From the cell containing the given text, extract its center point as [x, y] coordinate. 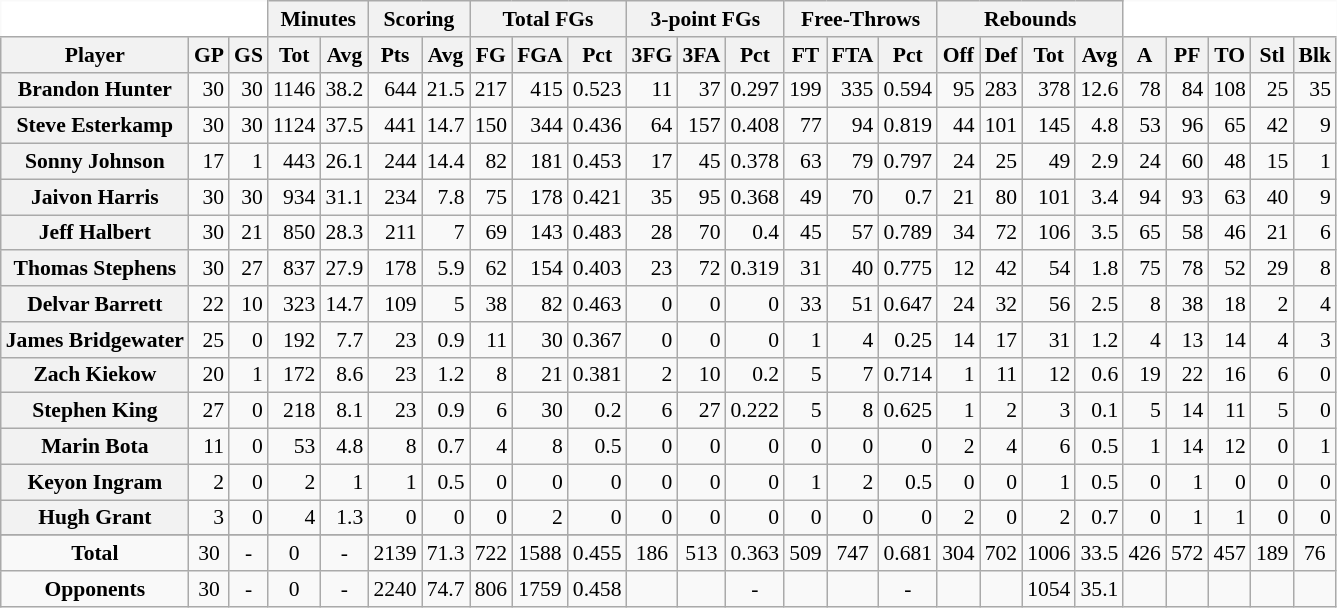
234 [394, 197]
443 [294, 162]
Total [95, 554]
PF [1188, 55]
0.455 [598, 554]
0.523 [598, 90]
457 [1230, 554]
0.403 [598, 269]
8.6 [344, 375]
Player [95, 55]
0.714 [908, 375]
Opponents [95, 589]
1.8 [1099, 269]
37.5 [344, 126]
57 [853, 233]
80 [1002, 197]
Stl [1272, 55]
44 [958, 126]
0.378 [756, 162]
FGA [540, 55]
Def [1002, 55]
1759 [540, 589]
323 [294, 304]
572 [1188, 554]
0.453 [598, 162]
0.381 [598, 375]
806 [492, 589]
18 [1230, 304]
2139 [394, 554]
5.9 [446, 269]
19 [1144, 375]
415 [540, 90]
3FG [652, 55]
FTA [853, 55]
Steve Esterkamp [95, 126]
0.436 [598, 126]
344 [540, 126]
426 [1144, 554]
0.463 [598, 304]
3.5 [1099, 233]
74.7 [446, 589]
850 [294, 233]
0.222 [756, 411]
Delvar Barrett [95, 304]
0.319 [756, 269]
35.1 [1099, 589]
33.5 [1099, 554]
Brandon Hunter [95, 90]
154 [540, 269]
27.9 [344, 269]
71.3 [446, 554]
Pts [394, 55]
722 [492, 554]
33 [806, 304]
934 [294, 197]
TO [1230, 55]
84 [1188, 90]
37 [701, 90]
77 [806, 126]
21.5 [446, 90]
29 [1272, 269]
James Bridgewater [95, 340]
62 [492, 269]
54 [1048, 269]
8.1 [344, 411]
211 [394, 233]
0.789 [908, 233]
106 [1048, 233]
244 [394, 162]
15 [1272, 162]
FG [492, 55]
441 [394, 126]
172 [294, 375]
509 [806, 554]
0.1 [1099, 411]
0.408 [756, 126]
46 [1230, 233]
0.681 [908, 554]
GS [248, 55]
0.819 [908, 126]
48 [1230, 162]
56 [1048, 304]
79 [853, 162]
145 [1048, 126]
0.368 [756, 197]
2240 [394, 589]
0.421 [598, 197]
Jaivon Harris [95, 197]
Minutes [318, 19]
513 [701, 554]
218 [294, 411]
Keyon Ingram [95, 482]
58 [1188, 233]
52 [1230, 269]
Off [958, 55]
0.4 [756, 233]
150 [492, 126]
1146 [294, 90]
2.5 [1099, 304]
16 [1230, 375]
13 [1188, 340]
702 [1002, 554]
108 [1230, 90]
Blk [1314, 55]
A [1144, 55]
304 [958, 554]
26.1 [344, 162]
378 [1048, 90]
Zach Kiekow [95, 375]
747 [853, 554]
Jeff Halbert [95, 233]
7.8 [446, 197]
Sonny Johnson [95, 162]
3FA [701, 55]
644 [394, 90]
28 [652, 233]
69 [492, 233]
109 [394, 304]
2.9 [1099, 162]
181 [540, 162]
Stephen King [95, 411]
96 [1188, 126]
Rebounds [1030, 19]
283 [1002, 90]
157 [701, 126]
7.7 [344, 340]
0.775 [908, 269]
GP [209, 55]
1.3 [344, 518]
189 [1272, 554]
64 [652, 126]
0.297 [756, 90]
837 [294, 269]
14.4 [446, 162]
217 [492, 90]
3.4 [1099, 197]
0.483 [598, 233]
51 [853, 304]
0.797 [908, 162]
0.363 [756, 554]
93 [1188, 197]
1054 [1048, 589]
143 [540, 233]
0.594 [908, 90]
192 [294, 340]
0.625 [908, 411]
1588 [540, 554]
34 [958, 233]
76 [1314, 554]
20 [209, 375]
31.1 [344, 197]
335 [853, 90]
60 [1188, 162]
28.3 [344, 233]
FT [806, 55]
1124 [294, 126]
0.647 [908, 304]
Thomas Stephens [95, 269]
32 [1002, 304]
186 [652, 554]
Total FGs [548, 19]
Scoring [418, 19]
199 [806, 90]
Free-Throws [860, 19]
1006 [1048, 554]
0.367 [598, 340]
3-point FGs [706, 19]
0.458 [598, 589]
Hugh Grant [95, 518]
0.25 [908, 340]
12.6 [1099, 90]
38.2 [344, 90]
0.6 [1099, 375]
Marin Bota [95, 447]
